Search for the cell housing the specified text and yield its [x, y] center coordinate. 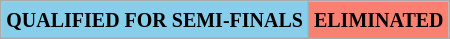
ELIMINATED [378, 20]
QUALIFIED FOR SEMI-FINALS [155, 20]
